Return (X, Y) of the center of cell containing provided text 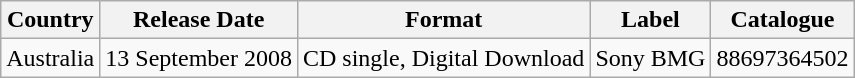
Label (650, 20)
Catalogue (782, 20)
CD single, Digital Download (443, 58)
88697364502 (782, 58)
13 September 2008 (199, 58)
Sony BMG (650, 58)
Country (50, 20)
Format (443, 20)
Release Date (199, 20)
Australia (50, 58)
